Identify which cell holds the provided text, then report its [x, y] central coordinate. 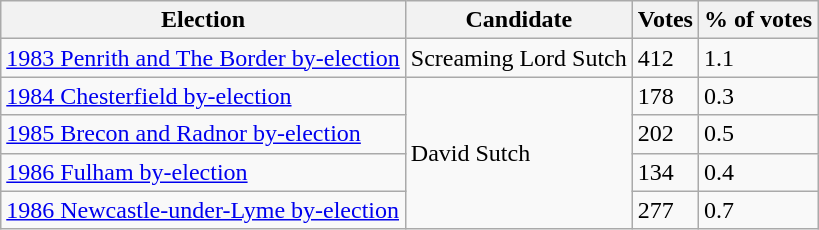
178 [665, 96]
1983 Penrith and The Border by-election [204, 58]
0.4 [758, 172]
0.7 [758, 210]
1.1 [758, 58]
412 [665, 58]
Votes [665, 20]
Election [204, 20]
1985 Brecon and Radnor by-election [204, 134]
% of votes [758, 20]
0.5 [758, 134]
Candidate [518, 20]
202 [665, 134]
Screaming Lord Sutch [518, 58]
134 [665, 172]
1984 Chesterfield by-election [204, 96]
David Sutch [518, 153]
277 [665, 210]
1986 Newcastle-under-Lyme by-election [204, 210]
1986 Fulham by-election [204, 172]
0.3 [758, 96]
